From the cell containing the given text, extract its center point as (x, y) coordinate. 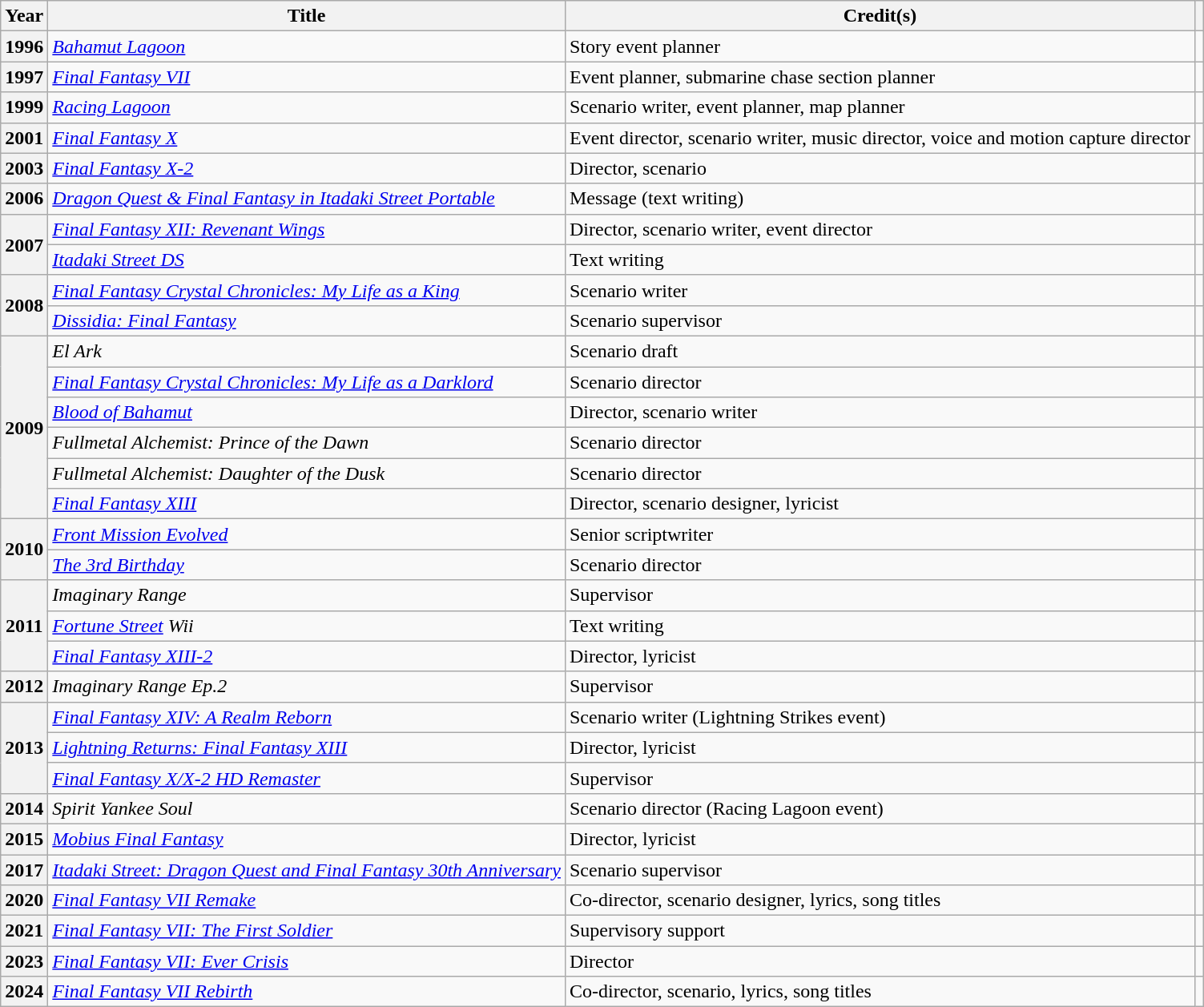
1997 (24, 77)
2001 (24, 138)
Final Fantasy X-2 (307, 168)
Message (text writing) (880, 199)
Director, scenario designer, lyricist (880, 504)
Spirit Yankee Soul (307, 808)
2021 (24, 931)
Fullmetal Alchemist: Daughter of the Dusk (307, 473)
2013 (24, 747)
Final Fantasy VII: Ever Crisis (307, 961)
Scenario writer, event planner, map planner (880, 107)
Final Fantasy Crystal Chronicles: My Life as a King (307, 290)
1996 (24, 46)
Final Fantasy X/X-2 HD Remaster (307, 778)
Lightning Returns: Final Fantasy XIII (307, 747)
Final Fantasy VII (307, 77)
Final Fantasy XII: Revenant Wings (307, 229)
2023 (24, 961)
Co-director, scenario, lyrics, song titles (880, 992)
2007 (24, 244)
Final Fantasy XIV: A Realm Reborn (307, 717)
Blood of Bahamut (307, 413)
The 3rd Birthday (307, 565)
2015 (24, 839)
2014 (24, 808)
Fullmetal Alchemist: Prince of the Dawn (307, 443)
Title (307, 16)
Scenario writer (Lightning Strikes event) (880, 717)
2024 (24, 992)
Front Mission Evolved (307, 534)
Final Fantasy XIII-2 (307, 656)
Scenario writer (880, 290)
2011 (24, 626)
Supervisory support (880, 931)
Final Fantasy VII: The First Soldier (307, 931)
Fortune Street Wii (307, 626)
2008 (24, 305)
Event planner, submarine chase section planner (880, 77)
2020 (24, 900)
Director, scenario writer, event director (880, 229)
1999 (24, 107)
2006 (24, 199)
Year (24, 16)
Mobius Final Fantasy (307, 839)
Final Fantasy VII Remake (307, 900)
Final Fantasy X (307, 138)
Dragon Quest & Final Fantasy in Itadaki Street Portable (307, 199)
2012 (24, 687)
Bahamut Lagoon (307, 46)
2003 (24, 168)
Credit(s) (880, 16)
Final Fantasy XIII (307, 504)
Senior scriptwriter (880, 534)
Director, scenario writer (880, 413)
2010 (24, 550)
Final Fantasy VII Rebirth (307, 992)
Itadaki Street DS (307, 260)
Itadaki Street: Dragon Quest and Final Fantasy 30th Anniversary (307, 869)
Imaginary Range (307, 595)
Scenario draft (880, 351)
Director (880, 961)
Event director, scenario writer, music director, voice and motion capture director (880, 138)
El Ark (307, 351)
Dissidia: Final Fantasy (307, 320)
2009 (24, 427)
Co-director, scenario designer, lyrics, song titles (880, 900)
Scenario director (Racing Lagoon event) (880, 808)
Imaginary Range Ep.2 (307, 687)
2017 (24, 869)
Story event planner (880, 46)
Director, scenario (880, 168)
Final Fantasy Crystal Chronicles: My Life as a Darklord (307, 382)
Racing Lagoon (307, 107)
